Search for the cell housing the specified text and yield its [x, y] center coordinate. 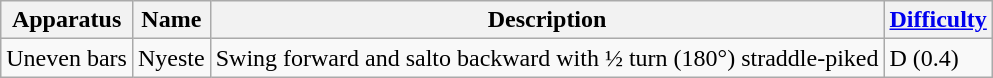
Swing forward and salto backward with ½ turn (180°) straddle-piked [547, 58]
Description [547, 20]
Uneven bars [67, 58]
Nyeste [171, 58]
Difficulty [938, 20]
D (0.4) [938, 58]
Apparatus [67, 20]
Name [171, 20]
